Determine the (X, Y) coordinate at the center of the cell enclosing the given text.  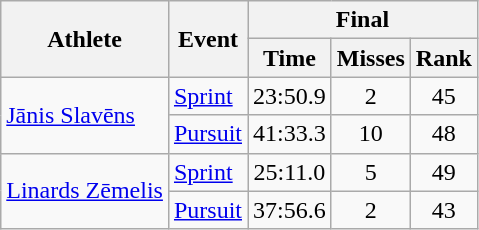
5 (370, 172)
41:33.3 (290, 134)
Athlete (85, 39)
Linards Zēmelis (85, 191)
49 (444, 172)
23:50.9 (290, 96)
25:11.0 (290, 172)
Time (290, 58)
43 (444, 210)
48 (444, 134)
Final (363, 20)
37:56.6 (290, 210)
Rank (444, 58)
Jānis Slavēns (85, 115)
10 (370, 134)
Misses (370, 58)
Event (208, 39)
45 (444, 96)
